Determine the [x, y] coordinate at the center of the cell enclosing the given text.  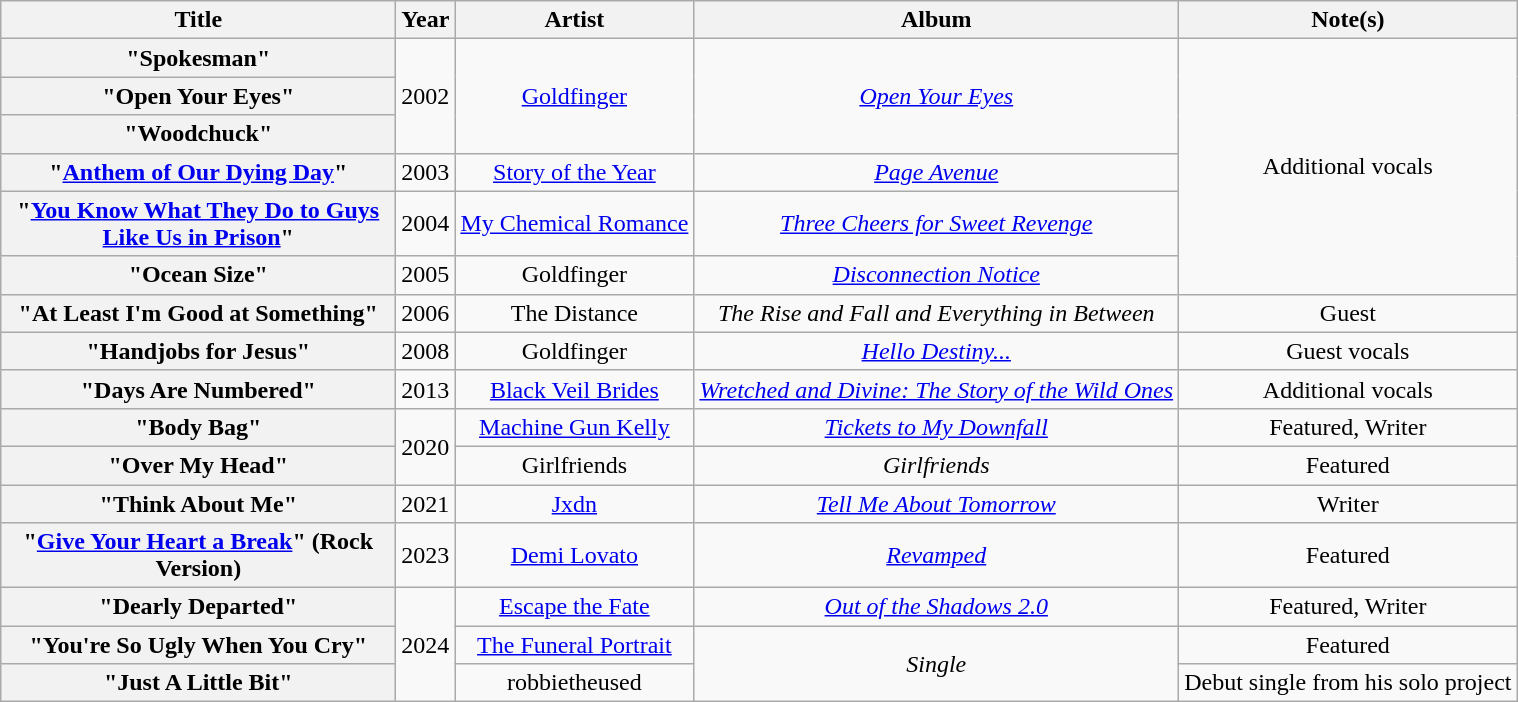
2021 [426, 503]
"Woodchuck" [198, 134]
Demi Lovato [574, 556]
Wretched and Divine: The Story of the Wild Ones [936, 389]
Black Veil Brides [574, 389]
Revamped [936, 556]
2023 [426, 556]
"Ocean Size" [198, 275]
"Days Are Numbered" [198, 389]
Note(s) [1348, 20]
Debut single from his solo project [1348, 683]
2006 [426, 313]
"Think About Me" [198, 503]
My Chemical Romance [574, 224]
Disconnection Notice [936, 275]
Three Cheers for Sweet Revenge [936, 224]
"Dearly Departed" [198, 607]
2003 [426, 172]
Title [198, 20]
robbietheused [574, 683]
"Anthem of Our Dying Day" [198, 172]
The Funeral Portrait [574, 645]
Writer [1348, 503]
"At Least I'm Good at Something" [198, 313]
"Handjobs for Jesus" [198, 351]
2020 [426, 446]
Escape the Fate [574, 607]
Hello Destiny... [936, 351]
Year [426, 20]
"Just A Little Bit" [198, 683]
"Give Your Heart a Break" (Rock Version) [198, 556]
Tickets to My Downfall [936, 427]
Page Avenue [936, 172]
"You Know What They Do to Guys Like Us in Prison" [198, 224]
Tell Me About Tomorrow [936, 503]
Jxdn [574, 503]
Guest [1348, 313]
Album [936, 20]
2002 [426, 96]
2024 [426, 645]
2004 [426, 224]
"Open Your Eyes" [198, 96]
Single [936, 664]
2013 [426, 389]
2008 [426, 351]
Guest vocals [1348, 351]
"You're So Ugly When You Cry" [198, 645]
Artist [574, 20]
The Distance [574, 313]
2005 [426, 275]
"Body Bag" [198, 427]
Open Your Eyes [936, 96]
Out of the Shadows 2.0 [936, 607]
"Spokesman" [198, 58]
Machine Gun Kelly [574, 427]
The Rise and Fall and Everything in Between [936, 313]
Story of the Year [574, 172]
"Over My Head" [198, 465]
